Pinpoint the cell where the given text exists, returning its [x, y] midpoint coordinate. 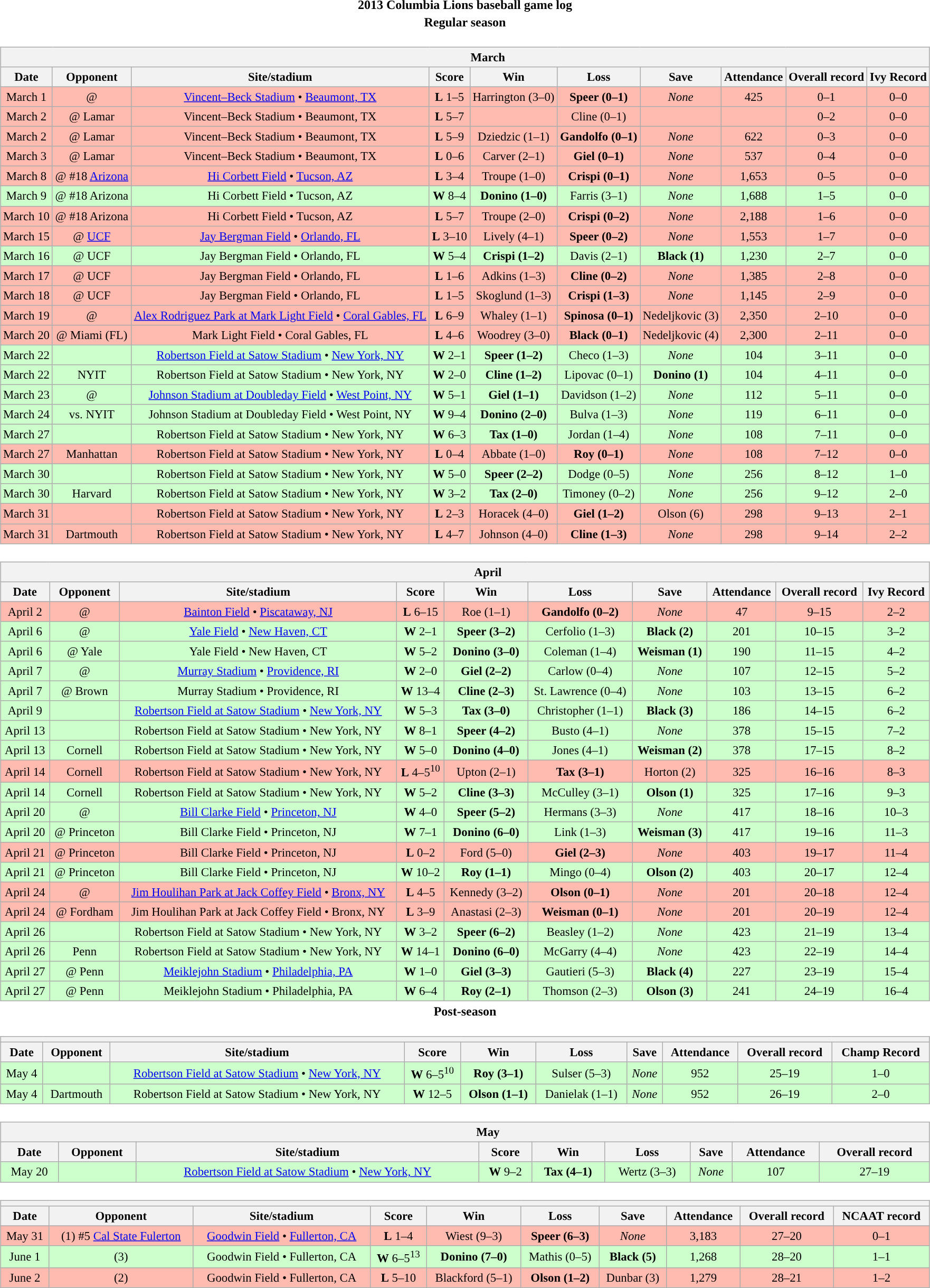
@ Fordham [84, 911]
Nedeljkovic (4) [681, 335]
Christopher (1–1) [580, 711]
W 14–1 [421, 951]
Woodrey (3–0) [514, 335]
1,145 [754, 295]
Coleman (1–4) [580, 651]
Roy (3–1) [498, 1073]
Penn [84, 951]
19–17 [819, 852]
7–11 [827, 435]
L 4–510 [421, 772]
15–15 [819, 730]
Olson (3) [670, 991]
537 [754, 156]
@ Brown [84, 691]
1–7 [827, 236]
Harrington (3–0) [514, 97]
Skoglund (1–3) [514, 295]
Gandolfo (0–2) [580, 612]
12–15 [819, 671]
2–11 [827, 335]
May 20 [30, 1172]
Roe (1–1) [486, 612]
Crispi (1–3) [599, 295]
L 4–7 [450, 534]
8–3 [896, 772]
Olson (6) [681, 514]
L 3–4 [450, 176]
2–8 [827, 276]
Giel (2–2) [486, 671]
Black (4) [670, 971]
W 8–1 [421, 730]
18–16 [819, 812]
11–4 [896, 852]
622 [754, 137]
2,188 [754, 216]
Wertz (3–3) [647, 1172]
28–20 [786, 1256]
Thomson (2–3) [580, 991]
L 0–4 [450, 454]
5–2 [896, 671]
W 12–5 [433, 1094]
Giel (1–1) [514, 394]
Cerfolio (1–3) [580, 631]
L 2–3 [450, 514]
W 6–3 [450, 435]
Olson (0–1) [580, 892]
Carlow (0–4) [580, 671]
17–16 [819, 793]
Spinosa (0–1) [599, 315]
Crispi (0–2) [599, 216]
11–15 [819, 651]
Mingo (0–4) [580, 872]
March 8 [26, 176]
W 9–2 [506, 1172]
W 4–0 [421, 812]
Cline (0–2) [599, 276]
Jordan (1–4) [599, 435]
May [466, 1132]
Danielak (1–1) [581, 1094]
Blackford (5–1) [474, 1277]
L 6–9 [450, 315]
March 23 [26, 394]
Black (0–1) [599, 335]
W 6–513 [398, 1256]
8–2 [896, 750]
0–2 [827, 117]
March 9 [26, 196]
1–1 [881, 1256]
Lipovac (0–1) [599, 375]
L 1–6 [450, 276]
Donino (2–0) [514, 415]
Speer (4–2) [486, 730]
Tax (3–0) [486, 711]
2–1 [898, 514]
Kennedy (3–2) [486, 892]
Speer (2–2) [514, 474]
4–2 [896, 651]
Black (1) [681, 256]
L 4–6 [450, 335]
Speer (3–2) [486, 631]
20–19 [819, 911]
1,230 [754, 256]
425 [754, 97]
Dziedzic (1–1) [514, 137]
W 5–3 [421, 711]
2–7 [827, 256]
L 3–9 [421, 911]
Crispi (1–2) [514, 256]
Gautieri (5–3) [580, 971]
Cline (0–1) [599, 117]
10–3 [896, 812]
Adkins (1–3) [514, 276]
St. Lawrence (0–4) [580, 691]
1,553 [754, 236]
Roy (1–1) [486, 872]
3–2 [896, 631]
47 [742, 612]
L 0–6 [450, 156]
March 17 [26, 276]
Jones (4–1) [580, 750]
Tax (4–1) [568, 1172]
Giel (3–3) [486, 971]
Alex Rodriguez Park at Mark Light Field • Coral Gables, FL [280, 315]
Manhattan [92, 454]
W 7–1 [421, 832]
March 18 [26, 295]
L 3–10 [450, 236]
23–19 [819, 971]
112 [754, 394]
Champ Record [880, 1052]
119 [754, 415]
Donino (1) [681, 375]
May 31 [25, 1236]
Speer (0–2) [599, 236]
Crispi (0–1) [599, 176]
Donino (3–0) [486, 651]
Lively (4–1) [514, 236]
Speer (5–2) [486, 812]
Ford (5–0) [486, 852]
9–15 [819, 612]
7–2 [896, 730]
W 13–4 [421, 691]
Cline (1–2) [514, 375]
9–14 [827, 534]
Weisman (3) [670, 832]
March 24 [26, 415]
10–15 [819, 631]
21–19 [819, 932]
2,300 [754, 335]
W 1–0 [421, 971]
Whaley (1–1) [514, 315]
Donino (4–0) [486, 750]
Tax (3–1) [580, 772]
L 6–15 [421, 612]
Anastasi (2–3) [486, 911]
9–12 [827, 494]
103 [742, 691]
227 [742, 971]
Johnson (4–0) [514, 534]
7–12 [827, 454]
Troupe (2–0) [514, 216]
5–11 [827, 394]
Weisman (0–1) [580, 911]
241 [742, 991]
L 5–10 [398, 1277]
April 2 [25, 612]
Cline (1–3) [599, 534]
Giel (0–1) [599, 156]
26–19 [784, 1094]
22–19 [819, 951]
Black (2) [670, 631]
20–17 [819, 872]
(2) [121, 1277]
March [466, 57]
1,385 [754, 276]
4–11 [827, 375]
@ Yale [84, 651]
April 9 [25, 711]
Tax (2–0) [514, 494]
13–4 [896, 932]
Mark Light Field • Coral Gables, FL [280, 335]
186 [742, 711]
2–10 [827, 315]
Hermans (3–3) [580, 812]
April [466, 572]
(3) [121, 1256]
14–4 [896, 951]
190 [742, 651]
Davis (2–1) [599, 256]
Davidson (1–2) [599, 394]
Olson (2) [670, 872]
Olson (1–1) [498, 1094]
1,279 [704, 1277]
Bulva (1–3) [599, 415]
L 4–5 [421, 892]
Tax (1–0) [514, 435]
3,183 [704, 1236]
Nedeljkovic (3) [681, 315]
Carver (2–1) [514, 156]
Giel (2–3) [580, 852]
McCulley (3–1) [580, 793]
Wiest (9–3) [474, 1236]
Cline (2–3) [486, 691]
McGarry (4–4) [580, 951]
W 5–1 [450, 394]
Busto (4–1) [580, 730]
Farris (3–1) [599, 196]
L 0–2 [421, 852]
Timoney (0–2) [599, 494]
Olson (1) [670, 793]
March 1 [26, 97]
Donino (1–0) [514, 196]
3–11 [827, 355]
Mathis (0–5) [560, 1256]
Beasley (1–2) [580, 932]
June 1 [25, 1256]
27–20 [786, 1236]
W 9–4 [450, 415]
Dunbar (3) [632, 1277]
8–12 [827, 474]
24–19 [819, 991]
1–6 [827, 216]
1,688 [754, 196]
11–3 [896, 832]
W 5–4 [450, 256]
14–15 [819, 711]
Weisman (2) [670, 750]
March 3 [26, 156]
Donino (7–0) [474, 1256]
Abbate (1–0) [514, 454]
19–16 [819, 832]
9–3 [896, 793]
Harvard [92, 494]
vs. NYIT [92, 415]
March 19 [26, 315]
Black (5) [632, 1256]
Horton (2) [670, 772]
March 16 [26, 256]
Weisman (1) [670, 651]
Upton (2–1) [486, 772]
Link (1–3) [580, 832]
0–5 [827, 176]
16–16 [819, 772]
Speer (6–2) [486, 932]
Horacek (4–0) [514, 514]
NCAAT record [881, 1216]
Speer (0–1) [599, 97]
Dodge (0–5) [599, 474]
Bainton Field • Piscataway, NJ [259, 612]
Speer (1–2) [514, 355]
1,653 [754, 176]
1,268 [704, 1256]
Roy (0–1) [599, 454]
0–4 [827, 156]
(1) #5 Cal State Fulerton [121, 1236]
17–15 [819, 750]
Cline (3–3) [486, 793]
Sulser (5–3) [581, 1073]
Checo (1–3) [599, 355]
W 6–510 [433, 1073]
25–19 [784, 1073]
March 20 [26, 335]
0–3 [827, 137]
27–19 [874, 1172]
W 10–2 [421, 872]
1–2 [881, 1277]
Olson (1–2) [560, 1277]
March 15 [26, 236]
Giel (1–2) [599, 514]
2–9 [827, 295]
Troupe (1–0) [514, 176]
W 6–4 [421, 991]
L 1–4 [398, 1236]
15–4 [896, 971]
W 8–4 [450, 196]
Black (3) [670, 711]
28–21 [786, 1277]
13–15 [819, 691]
Speer (6–3) [560, 1236]
1–5 [827, 196]
June 2 [25, 1277]
@ Miami (FL) [92, 335]
2,350 [754, 315]
Gandolfo (0–1) [599, 137]
L 5–9 [450, 137]
Roy (2–1) [486, 991]
20–18 [819, 892]
NYIT [92, 375]
March 10 [26, 216]
6–11 [827, 415]
9–13 [827, 514]
16–4 [896, 991]
